Search for the cell housing the specified text and yield its [x, y] center coordinate. 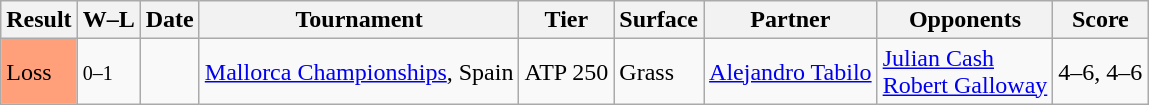
ATP 250 [566, 72]
Tier [566, 20]
Tournament [359, 20]
Loss [39, 72]
Score [1100, 20]
4–6, 4–6 [1100, 72]
Opponents [965, 20]
Partner [791, 20]
Date [170, 20]
Mallorca Championships, Spain [359, 72]
W–L [108, 20]
Surface [659, 20]
Julian Cash Robert Galloway [965, 72]
Result [39, 20]
0–1 [108, 72]
Alejandro Tabilo [791, 72]
Grass [659, 72]
